Pinpoint the cell where the given text exists, returning its (X, Y) midpoint coordinate. 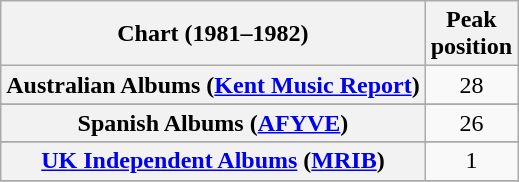
Australian Albums (Kent Music Report) (213, 85)
UK Independent Albums (MRIB) (213, 161)
28 (471, 85)
1 (471, 161)
Spanish Albums (AFYVE) (213, 123)
Chart (1981–1982) (213, 34)
26 (471, 123)
Peakposition (471, 34)
